Scan for the cell matching the given text and deliver its (X, Y) coordinate at center. 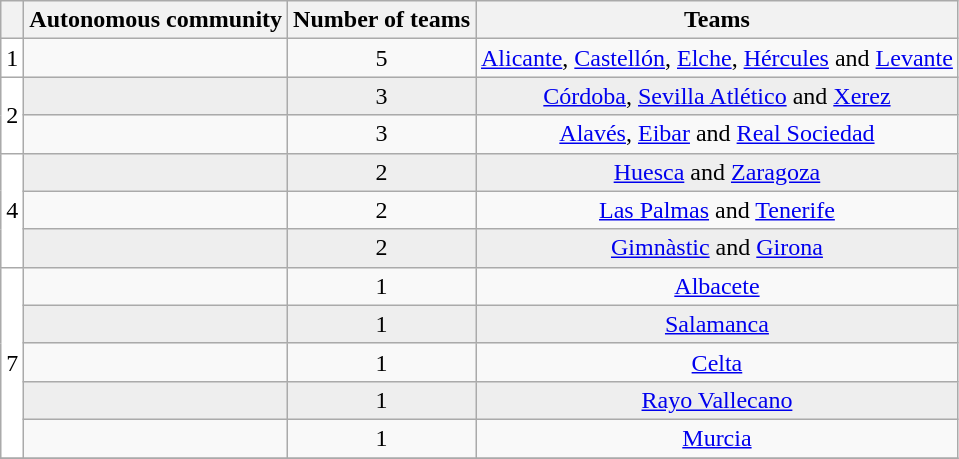
Murcia (718, 438)
Córdoba, Sevilla Atlético and Xerez (718, 96)
Alavés, Eibar and Real Sociedad (718, 134)
Gimnàstic and Girona (718, 248)
Autonomous community (156, 20)
Celta (718, 362)
Huesca and Zaragoza (718, 172)
4 (12, 210)
Alicante, Castellón, Elche, Hércules and Levante (718, 58)
5 (382, 58)
7 (12, 362)
Albacete (718, 286)
Teams (718, 20)
Number of teams (382, 20)
Las Palmas and Tenerife (718, 210)
Rayo Vallecano (718, 400)
Salamanca (718, 324)
